Return (X, Y) of the center of cell containing provided text 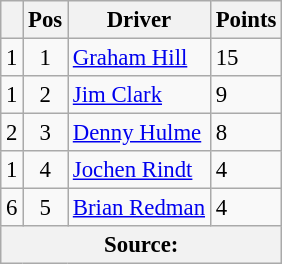
Jochen Rindt (140, 170)
Brian Redman (140, 208)
15 (246, 58)
6 (12, 208)
5 (46, 208)
Graham Hill (140, 58)
Points (246, 20)
Jim Clark (140, 95)
Denny Hulme (140, 133)
Pos (46, 20)
8 (246, 133)
Driver (140, 20)
3 (46, 133)
Source: (142, 245)
9 (246, 95)
